Scan for the cell matching the given text and deliver its (x, y) coordinate at center. 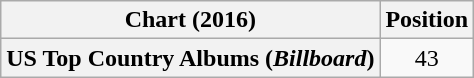
43 (427, 58)
Position (427, 20)
US Top Country Albums (Billboard) (190, 58)
Chart (2016) (190, 20)
